Pinpoint the cell where the given text exists, returning its [X, Y] midpoint coordinate. 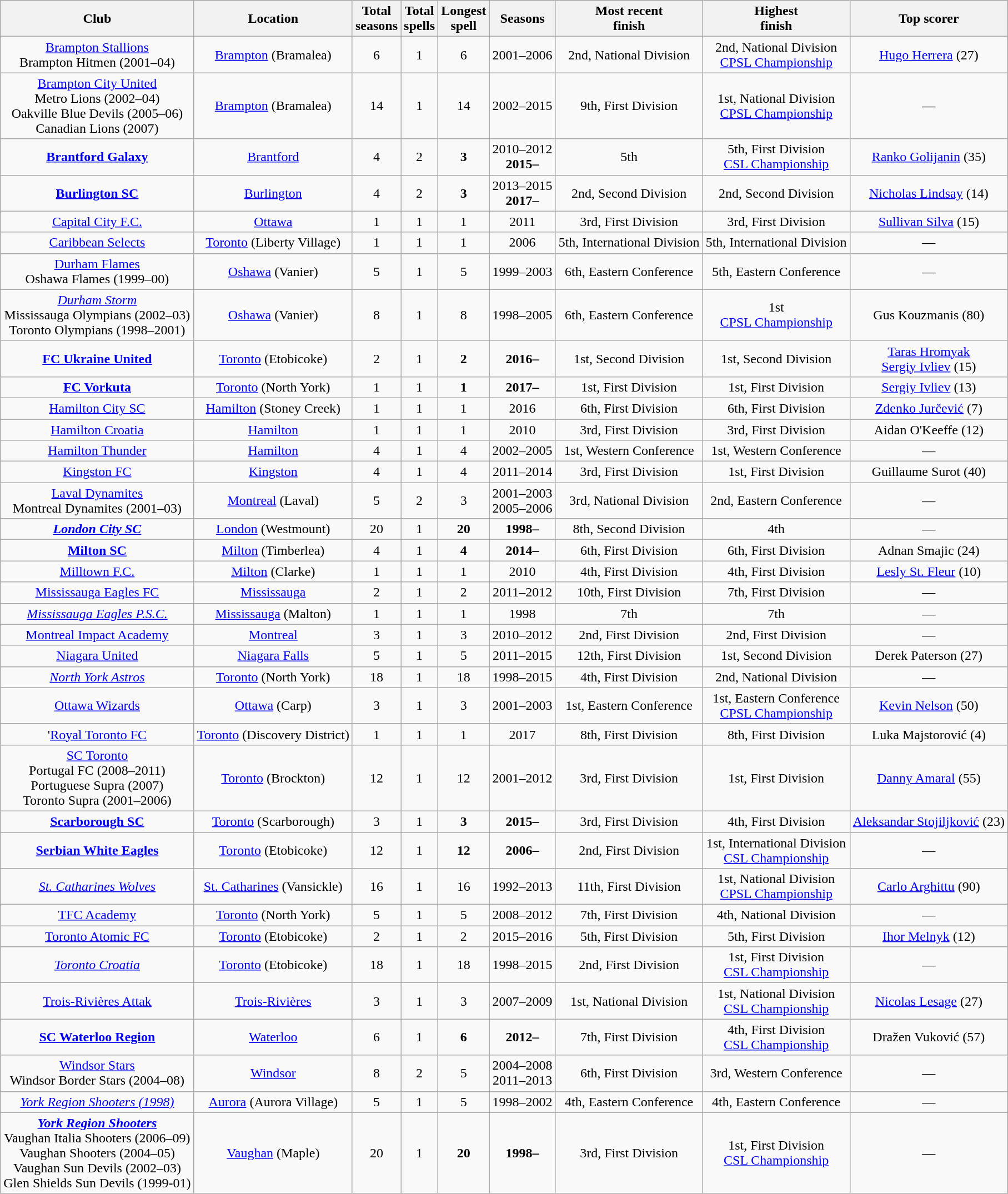
SC Toronto Portugal FC (2008–2011) Portuguese Supra (2007) Toronto Supra (2001–2006) [97, 777]
8th, Second Division [629, 529]
Waterloo [273, 1037]
1st, National Division CSL Championship [776, 1001]
2008–2012 [522, 915]
Gus Kouzmanis (80) [929, 315]
Ottawa [273, 222]
Dražen Vuković (57) [929, 1037]
Brampton Stallions Brampton Hitmen (2001–04) [97, 54]
1998–2002 [522, 1102]
Milltown F.C. [97, 571]
9th, First Division [629, 106]
Luka Majstorović (4) [929, 734]
Windsor [273, 1073]
Mississauga Eagles FC [97, 593]
Ottawa Wizards [97, 705]
Ranko Golijanin (35) [929, 157]
2nd, Eastern Conference [776, 501]
Aurora (Aurora Village) [273, 1102]
Aidan O'Keeffe (12) [929, 429]
2001–2006 [522, 54]
Caribbean Selects [97, 243]
Top scorer [929, 19]
2010–2012 [522, 635]
2006– [522, 850]
Mississauga [273, 593]
2011–2012 [522, 593]
Trois-Rivières [273, 1001]
2001–2012 [522, 777]
Kingston [273, 472]
4th, First Division CSL Championship [776, 1037]
Ihor Melnyk (12) [929, 936]
3rd, Western Conference [776, 1073]
Danny Amaral (55) [929, 777]
Toronto (Liberty Village) [273, 243]
Totalspells [420, 19]
2002–2005 [522, 451]
10th, First Division [629, 593]
12th, First Division [629, 656]
Burlington SC [97, 193]
North York Astros [97, 677]
Milton (Clarke) [273, 571]
Seasons [522, 19]
Montreal Impact Academy [97, 635]
Laval Dynamites Montreal Dynamites (2001–03) [97, 501]
2016 [522, 408]
Serbian White Eagles [97, 850]
2006 [522, 243]
Niagara Falls [273, 656]
Most recentfinish [629, 19]
Carlo Arghittu (90) [929, 886]
2004–20082011–2013 [522, 1073]
SC Waterloo Region [97, 1037]
Sergiy Ivliev (13) [929, 387]
Club [97, 19]
Location [273, 19]
London (Westmount) [273, 529]
1998–2005 [522, 315]
2nd, National Division CPSL Championship [776, 54]
TFC Academy [97, 915]
Lesly St. Fleur (10) [929, 571]
Aleksandar Stojiljković (23) [929, 821]
1st, International Division CSL Championship [776, 850]
Toronto Croatia [97, 965]
Durham Storm Mississauga Olympians (2002–03) Toronto Olympians (1998–2001) [97, 315]
2012– [522, 1037]
2001–20032005–2006 [522, 501]
FC Vorkuta [97, 387]
2015–2016 [522, 936]
1999–2003 [522, 271]
Burlington [273, 193]
5th, First Division CSL Championship [776, 157]
Montreal (Laval) [273, 501]
Montreal [273, 635]
Mississauga (Malton) [273, 614]
2013–20152017– [522, 193]
Ottawa (Carp) [273, 705]
Trois-Rivières Attak [97, 1001]
Windsor Stars Windsor Border Stars (2004–08) [97, 1073]
2011–2015 [522, 656]
Nicholas Lindsay (14) [929, 193]
Longestspell [464, 19]
5th, Eastern Conference [776, 271]
2015– [522, 821]
Guillaume Surot (40) [929, 472]
Hamilton Croatia [97, 429]
Highestfinish [776, 19]
5th [629, 157]
Milton (Timberlea) [273, 550]
Brantford [273, 157]
1st, National Division [629, 1001]
2016– [522, 359]
Durham Flames Oshawa Flames (1999–00) [97, 271]
Milton SC [97, 550]
Zdenko Jurčević (7) [929, 408]
Hamilton Thunder [97, 451]
1st, Eastern Conference CPSL Championship [776, 705]
2017– [522, 387]
Kevin Nelson (50) [929, 705]
London City SC [97, 529]
Taras Hromyak Sergiy Ivliev (15) [929, 359]
Mississauga Eagles P.S.C. [97, 614]
Toronto (Discovery District) [273, 734]
1992–2013 [522, 886]
York Region Shooters Vaughan Italia Shooters (2006–09) Vaughan Shooters (2004–05) Vaughan Sun Devils (2002–03) Glen Shields Sun Devils (1999-01) [97, 1153]
Toronto Atomic FC [97, 936]
Vaughan (Maple) [273, 1153]
Adnan Smajic (24) [929, 550]
Hamilton (Stoney Creek) [273, 408]
Niagara United [97, 656]
1st CPSL Championship [776, 315]
Hugo Herrera (27) [929, 54]
2010–2012 2015– [522, 157]
Toronto (Brockton) [273, 777]
Derek Paterson (27) [929, 656]
Brampton City United Metro Lions (2002–04) Oakville Blue Devils (2005–06) Canadian Lions (2007) [97, 106]
2011 [522, 222]
4th [776, 529]
1998 [522, 614]
'Royal Toronto FC [97, 734]
Hamilton City SC [97, 408]
1st, Eastern Conference [629, 705]
Nicolas Lesage (27) [929, 1001]
Scarborough SC [97, 821]
Capital City F.C. [97, 222]
3rd, National Division [629, 501]
Kingston FC [97, 472]
Totalseasons [377, 19]
4th, National Division [776, 915]
11th, First Division [629, 886]
Brantford Galaxy [97, 157]
2007–2009 [522, 1001]
2001–2003 [522, 705]
2014– [522, 550]
Sullivan Silva (15) [929, 222]
St. Catharines Wolves [97, 886]
2017 [522, 734]
Toronto (Scarborough) [273, 821]
FC Ukraine United [97, 359]
St. Catharines (Vansickle) [273, 886]
2002–2015 [522, 106]
York Region Shooters (1998) [97, 1102]
2011–2014 [522, 472]
